From the cell containing the given text, extract its center point as [x, y] coordinate. 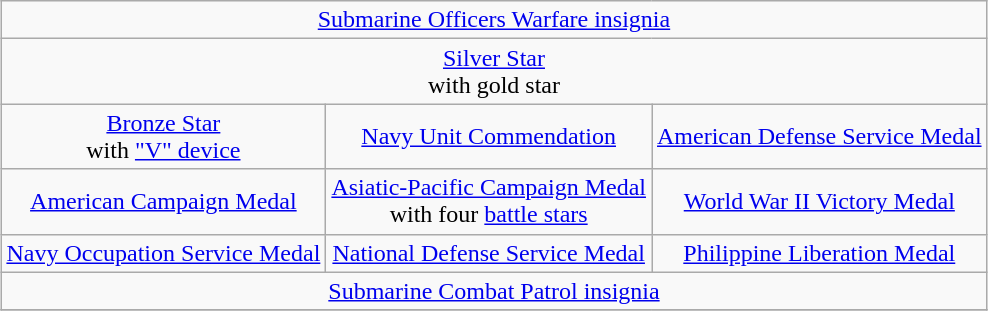
Silver Star with gold star [494, 72]
American Defense Service Medal [820, 136]
Bronze Star with "V" device [164, 136]
Asiatic-Pacific Campaign Medalwith four battle stars [489, 202]
Submarine Combat Patrol insignia [494, 291]
National Defense Service Medal [489, 253]
Navy Unit Commendation [489, 136]
Submarine Officers Warfare insignia [494, 20]
World War II Victory Medal [820, 202]
American Campaign Medal [164, 202]
Philippine Liberation Medal [820, 253]
Navy Occupation Service Medal [164, 253]
